Determine the (x, y) coordinate at the center of the cell enclosing the given text.  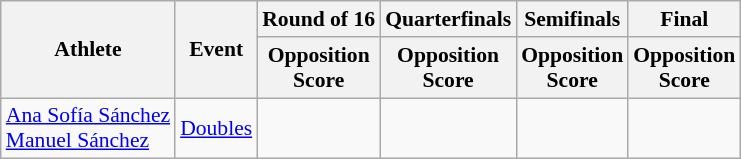
Athlete (88, 50)
Event (216, 50)
Semifinals (572, 19)
Doubles (216, 128)
Final (684, 19)
Round of 16 (318, 19)
Quarterfinals (448, 19)
Ana Sofía SánchezManuel Sánchez (88, 128)
